Find where the given text appears and provide that cell's center as (X, Y) coordinate. 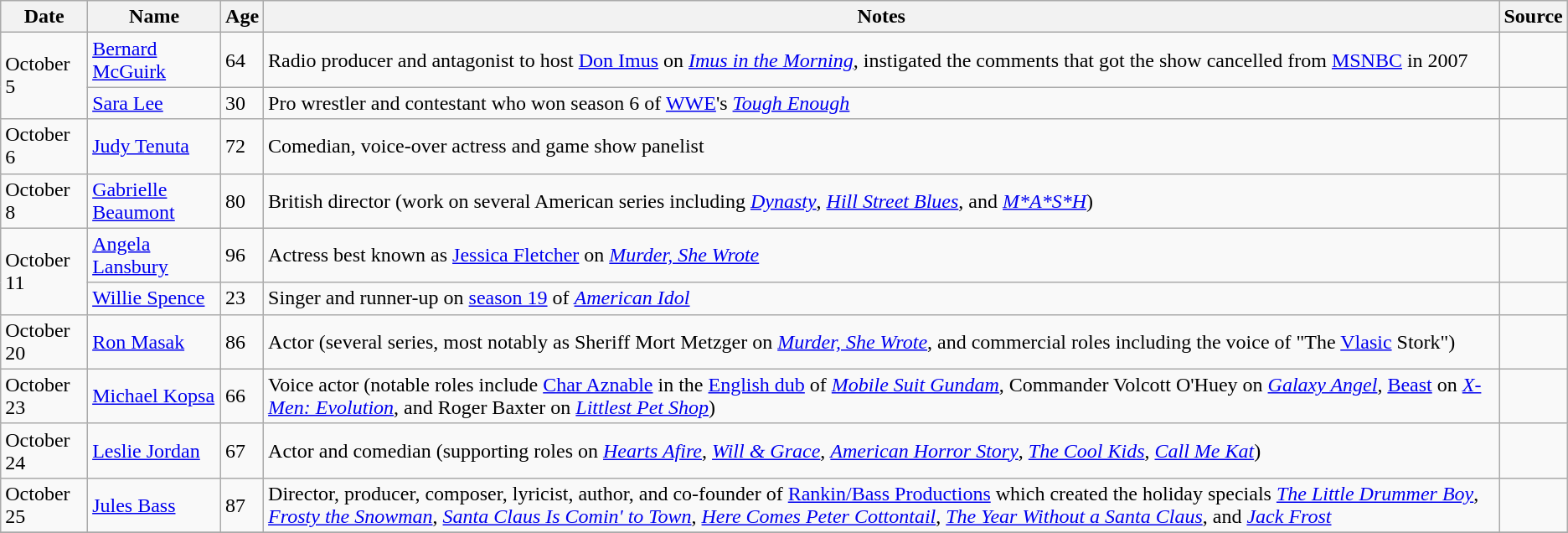
Notes (881, 17)
Pro wrestler and contestant who won season 6 of WWE's Tough Enough (881, 103)
October 5 (44, 75)
67 (243, 451)
Judy Tenuta (154, 146)
Sara Lee (154, 103)
October 6 (44, 146)
Name (154, 17)
66 (243, 396)
Ron Masak (154, 342)
October 8 (44, 201)
Actor and comedian (supporting roles on Hearts Afire, Will & Grace, American Horror Story, The Cool Kids, Call Me Kat) (881, 451)
86 (243, 342)
British director (work on several American series including Dynasty, Hill Street Blues, and M*A*S*H) (881, 201)
Willie Spence (154, 298)
Angela Lansbury (154, 255)
Age (243, 17)
72 (243, 146)
30 (243, 103)
Jules Bass (154, 505)
Bernard McGuirk (154, 60)
96 (243, 255)
23 (243, 298)
Actor (several series, most notably as Sheriff Mort Metzger on Murder, She Wrote, and commercial roles including the voice of "The Vlasic Stork") (881, 342)
Gabrielle Beaumont (154, 201)
87 (243, 505)
Singer and runner-up on season 19 of American Idol (881, 298)
80 (243, 201)
Radio producer and antagonist to host Don Imus on Imus in the Morning, instigated the comments that got the show cancelled from MSNBC in 2007 (881, 60)
64 (243, 60)
Comedian, voice-over actress and game show panelist (881, 146)
October 20 (44, 342)
Date (44, 17)
Actress best known as Jessica Fletcher on Murder, She Wrote (881, 255)
Michael Kopsa (154, 396)
October 24 (44, 451)
Leslie Jordan (154, 451)
October 25 (44, 505)
October 11 (44, 272)
Source (1533, 17)
October 23 (44, 396)
